Identify which cell holds the provided text, then report its [X, Y] central coordinate. 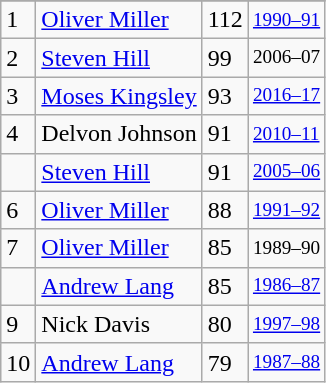
9 [18, 324]
1990–91 [286, 20]
2016–17 [286, 96]
2005–06 [286, 172]
2 [18, 58]
2010–11 [286, 134]
1989–90 [286, 248]
6 [18, 210]
Nick Davis [119, 324]
7 [18, 248]
1 [18, 20]
79 [225, 362]
99 [225, 58]
Delvon Johnson [119, 134]
2006–07 [286, 58]
1986–87 [286, 286]
10 [18, 362]
3 [18, 96]
93 [225, 96]
1997–98 [286, 324]
1991–92 [286, 210]
80 [225, 324]
88 [225, 210]
4 [18, 134]
Moses Kingsley [119, 96]
112 [225, 20]
1987–88 [286, 362]
